Capture the cell that displays the provided text and extract its [X, Y] central coordinate. 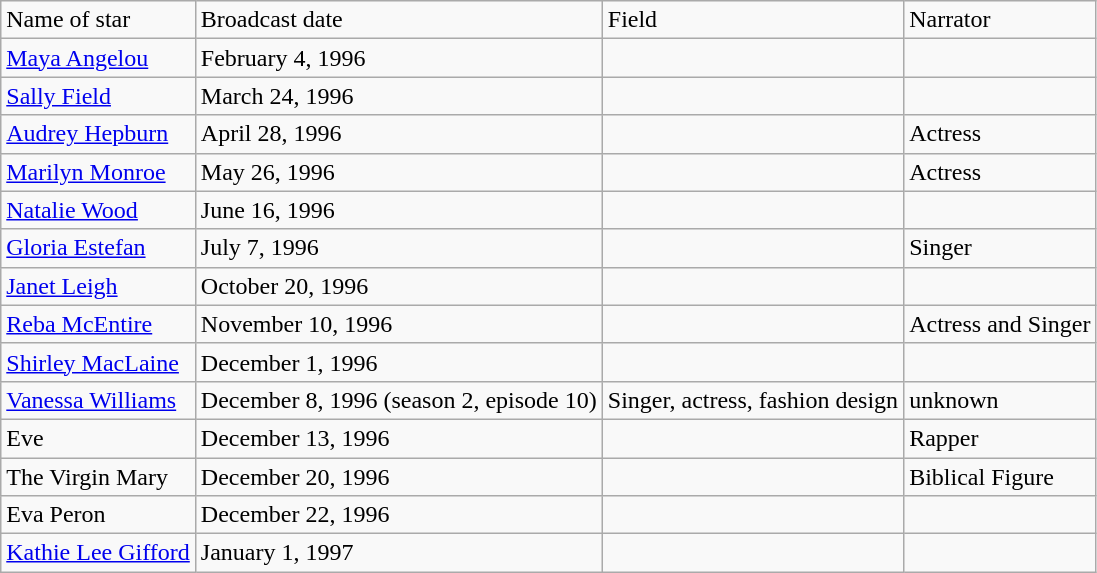
February 4, 1996 [398, 58]
November 10, 1996 [398, 324]
Actress and Singer [1000, 324]
Reba McEntire [98, 324]
December 22, 1996 [398, 515]
unknown [1000, 400]
Biblical Figure [1000, 477]
Janet Leigh [98, 286]
April 28, 1996 [398, 134]
May 26, 1996 [398, 172]
Shirley MacLaine [98, 362]
Rapper [1000, 438]
The Virgin Mary [98, 477]
December 13, 1996 [398, 438]
Vanessa Williams [98, 400]
Gloria Estefan [98, 248]
December 8, 1996 (season 2, episode 10) [398, 400]
October 20, 1996 [398, 286]
July 7, 1996 [398, 248]
Eve [98, 438]
Broadcast date [398, 20]
Natalie Wood [98, 210]
Field [752, 20]
Singer [1000, 248]
June 16, 1996 [398, 210]
Eva Peron [98, 515]
Narrator [1000, 20]
December 20, 1996 [398, 477]
Sally Field [98, 96]
January 1, 1997 [398, 553]
Singer, actress, fashion design [752, 400]
Name of star [98, 20]
Kathie Lee Gifford [98, 553]
December 1, 1996 [398, 362]
March 24, 1996 [398, 96]
Marilyn Monroe [98, 172]
Maya Angelou [98, 58]
Audrey Hepburn [98, 134]
